Provide the [X, Y] coordinate of the cell's center where the given text is located.  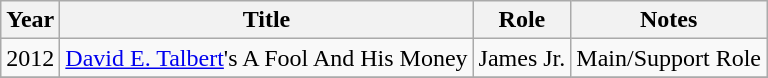
Role [522, 20]
Main/Support Role [669, 58]
Year [30, 20]
James Jr. [522, 58]
Notes [669, 20]
David E. Talbert's A Fool And His Money [266, 58]
Title [266, 20]
2012 [30, 58]
